Pinpoint the cell where the given text exists, returning its [X, Y] midpoint coordinate. 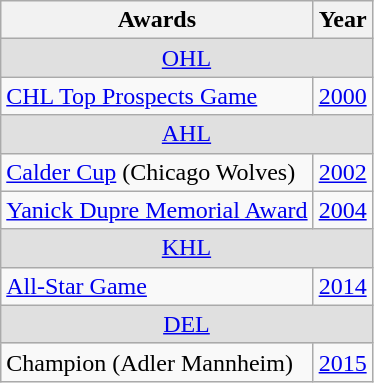
Year [342, 20]
AHL [186, 134]
Champion (Adler Mannheim) [157, 362]
Calder Cup (Chicago Wolves) [157, 172]
KHL [186, 248]
2000 [342, 96]
Awards [157, 20]
2015 [342, 362]
DEL [186, 324]
Yanick Dupre Memorial Award [157, 210]
CHL Top Prospects Game [157, 96]
OHL [186, 58]
2004 [342, 210]
2002 [342, 172]
2014 [342, 286]
All-Star Game [157, 286]
